Detect which cell encompasses the target text, then output its (X, Y) center coordinate. 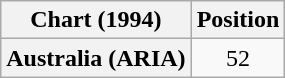
Position (238, 20)
Chart (1994) (96, 20)
52 (238, 58)
Australia (ARIA) (96, 58)
